Provide the [X, Y] coordinate of the cell's center where the given text is located.  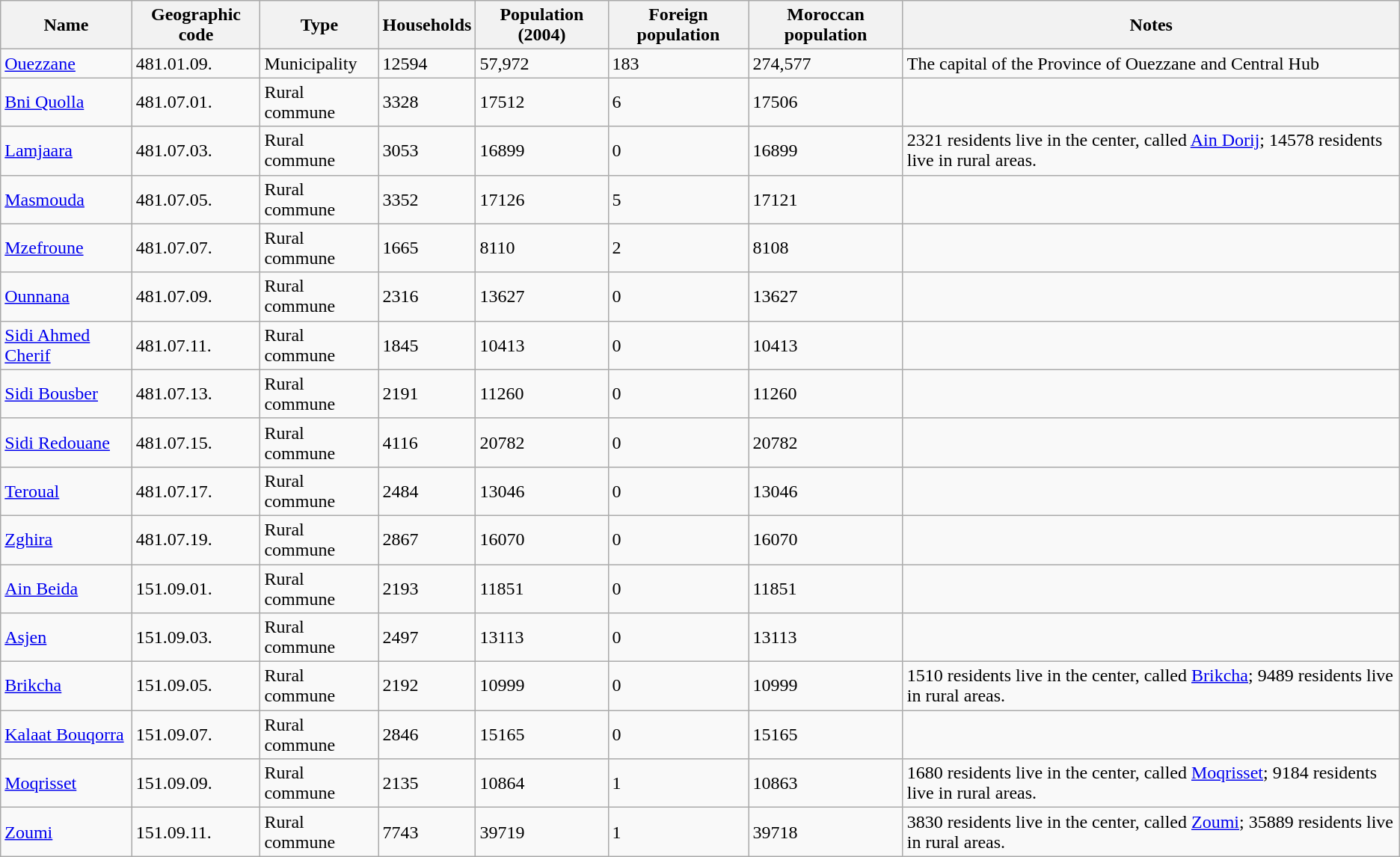
151.09.03. [196, 637]
481.07.19. [196, 540]
2867 [427, 540]
Municipality [319, 64]
Type [319, 25]
10863 [826, 784]
5 [678, 199]
Sidi Redouane [66, 443]
2316 [427, 296]
57,972 [541, 64]
8110 [541, 248]
Kalaat Bouqorra [66, 734]
3053 [427, 151]
481.07.15. [196, 443]
Zghira [66, 540]
151.09.11. [196, 832]
481.07.07. [196, 248]
1680 residents live in the center, called Moqrisset; 9184 residents live in rural areas. [1151, 784]
Name [66, 25]
Teroual [66, 491]
Mzefroune [66, 248]
Lamjaara [66, 151]
2193 [427, 588]
2192 [427, 686]
2484 [427, 491]
481.07.09. [196, 296]
Bni Quolla [66, 102]
17512 [541, 102]
Notes [1151, 25]
Brikcha [66, 686]
39718 [826, 832]
Population (2004) [541, 25]
Ouezzane [66, 64]
2497 [427, 637]
481.07.03. [196, 151]
1845 [427, 345]
Sidi Bousber [66, 393]
Foreign population [678, 25]
Moroccan population [826, 25]
481.07.11. [196, 345]
481.07.13. [196, 393]
274,577 [826, 64]
Zoumi [66, 832]
Households [427, 25]
Asjen [66, 637]
Moqrisset [66, 784]
17121 [826, 199]
1665 [427, 248]
481.07.01. [196, 102]
3328 [427, 102]
Ain Beida [66, 588]
17126 [541, 199]
183 [678, 64]
151.09.07. [196, 734]
1510 residents live in the center, called Brikcha; 9489 residents live in rural areas. [1151, 686]
151.09.05. [196, 686]
2135 [427, 784]
481.07.05. [196, 199]
151.09.09. [196, 784]
The capital of the Province of Ouezzane and Central Hub [1151, 64]
3830 residents live in the center, called Zoumi; 35889 residents live in rural areas. [1151, 832]
10864 [541, 784]
Ounnana [66, 296]
Sidi Ahmed Cherif [66, 345]
2846 [427, 734]
481.07.17. [196, 491]
Geographic code [196, 25]
4116 [427, 443]
2321 residents live in the center, called Ain Dorij; 14578 residents live in rural areas. [1151, 151]
12594 [427, 64]
39719 [541, 832]
7743 [427, 832]
2 [678, 248]
8108 [826, 248]
6 [678, 102]
2191 [427, 393]
481.01.09. [196, 64]
Masmouda [66, 199]
17506 [826, 102]
3352 [427, 199]
151.09.01. [196, 588]
